Return the [X, Y] coordinate for the center point of the cell that contains the specified text.  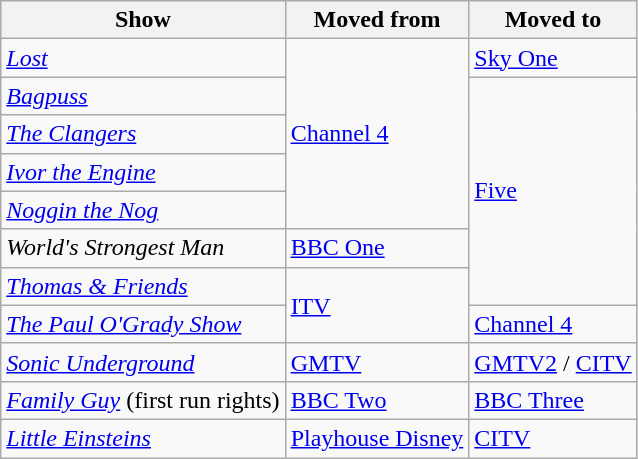
Sonic Underground [143, 362]
BBC Two [377, 400]
Playhouse Disney [377, 438]
CITV [553, 438]
Little Einsteins [143, 438]
World's Strongest Man [143, 248]
Ivor the Engine [143, 172]
Thomas & Friends [143, 286]
Sky One [553, 58]
Five [553, 191]
ITV [377, 305]
The Paul O'Grady Show [143, 324]
GMTV [377, 362]
Lost [143, 58]
BBC One [377, 248]
Bagpuss [143, 96]
Show [143, 20]
Noggin the Nog [143, 210]
GMTV2 / CITV [553, 362]
BBC Three [553, 400]
The Clangers [143, 134]
Moved from [377, 20]
Moved to [553, 20]
Family Guy (first run rights) [143, 400]
